Capture the cell that displays the provided text and extract its (x, y) central coordinate. 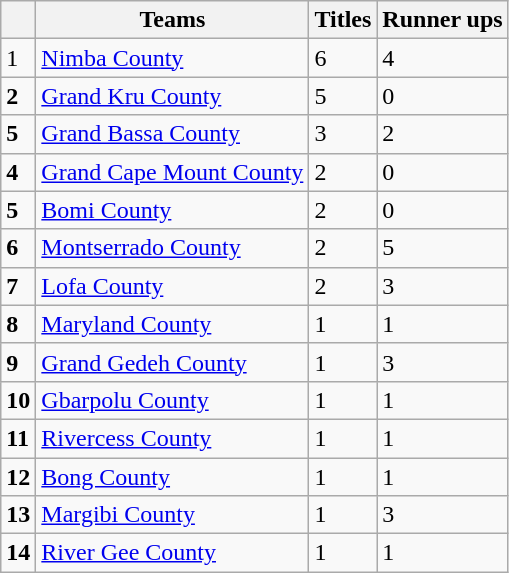
Grand Cape Mount County (172, 172)
7 (18, 286)
Maryland County (172, 324)
Nimba County (172, 58)
River Gee County (172, 553)
Grand Kru County (172, 96)
Rivercess County (172, 438)
Lofa County (172, 286)
Titles (343, 20)
Gbarpolu County (172, 400)
Bomi County (172, 210)
Bong County (172, 477)
Teams (172, 20)
Montserrado County (172, 248)
13 (18, 515)
9 (18, 362)
Margibi County (172, 515)
11 (18, 438)
14 (18, 553)
Grand Bassa County (172, 134)
10 (18, 400)
8 (18, 324)
Runner ups (442, 20)
12 (18, 477)
Grand Gedeh County (172, 362)
